Determine the (x, y) coordinate at the center of the cell enclosing the given text.  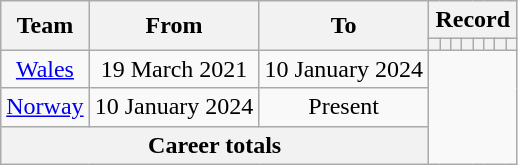
19 March 2021 (174, 69)
Career totals (215, 145)
Present (344, 107)
Record (473, 20)
From (174, 26)
Team (45, 26)
To (344, 26)
Norway (45, 107)
Wales (45, 69)
